Detect which cell encompasses the target text, then output its [x, y] center coordinate. 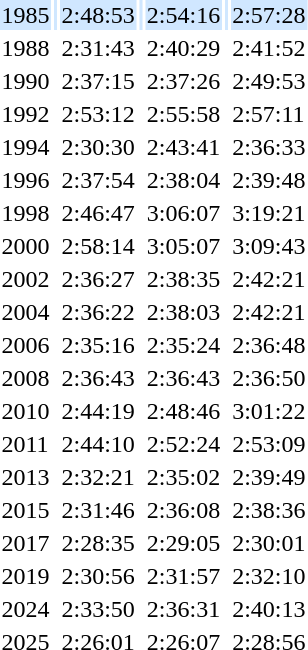
2002 [26, 279]
2:37:54 [98, 180]
1998 [26, 213]
2:41:52 [269, 48]
1992 [26, 114]
2:35:02 [183, 477]
2:46:47 [98, 213]
2:28:35 [98, 543]
1985 [26, 15]
2:35:16 [98, 345]
2:37:15 [98, 81]
2:49:53 [269, 81]
2:33:50 [98, 609]
2:39:49 [269, 477]
2:52:24 [183, 444]
2006 [26, 345]
1994 [26, 147]
1990 [26, 81]
2011 [26, 444]
2:36:08 [183, 510]
3:06:07 [183, 213]
2:36:31 [183, 609]
2:39:48 [269, 180]
2:55:58 [183, 114]
2010 [26, 411]
2:30:30 [98, 147]
2000 [26, 246]
2015 [26, 510]
2:31:43 [98, 48]
2:48:53 [98, 15]
2:32:10 [269, 576]
1996 [26, 180]
2:30:01 [269, 543]
2:36:22 [98, 312]
2:32:21 [98, 477]
2008 [26, 378]
2019 [26, 576]
3:09:43 [269, 246]
2017 [26, 543]
2:40:29 [183, 48]
2:43:41 [183, 147]
2:38:04 [183, 180]
2:35:24 [183, 345]
2:36:50 [269, 378]
2:29:05 [183, 543]
2004 [26, 312]
2:31:46 [98, 510]
2024 [26, 609]
2:48:46 [183, 411]
3:05:07 [183, 246]
2:38:36 [269, 510]
1988 [26, 48]
2:30:56 [98, 576]
2:36:33 [269, 147]
2:44:19 [98, 411]
3:01:22 [269, 411]
2:37:26 [183, 81]
2:53:12 [98, 114]
2:40:13 [269, 609]
2:31:57 [183, 576]
2013 [26, 477]
2:57:11 [269, 114]
2:53:09 [269, 444]
2:36:48 [269, 345]
3:19:21 [269, 213]
2:54:16 [183, 15]
2:58:14 [98, 246]
2:38:03 [183, 312]
2:36:27 [98, 279]
2:44:10 [98, 444]
2:57:28 [269, 15]
2:38:35 [183, 279]
